For the text-containing cell, return its midpoint in (x, y) coordinate format. 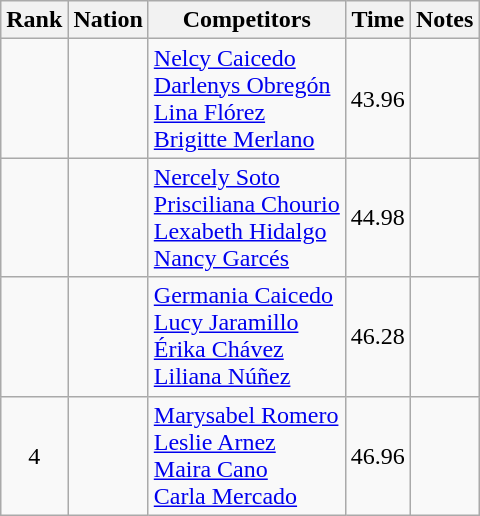
Marysabel RomeroLeslie ArnezMaira CanoCarla Mercado (246, 456)
46.28 (378, 336)
44.98 (378, 218)
Nercely SotoPrisciliana ChourioLexabeth HidalgoNancy Garcés (246, 218)
Time (378, 20)
43.96 (378, 98)
Notes (444, 20)
Competitors (246, 20)
4 (34, 456)
Nation (108, 20)
Rank (34, 20)
Germania CaicedoLucy JaramilloÉrika ChávezLiliana Núñez (246, 336)
Nelcy CaicedoDarlenys ObregónLina FlórezBrigitte Merlano (246, 98)
46.96 (378, 456)
